Identify which cell holds the provided text, then report its [x, y] central coordinate. 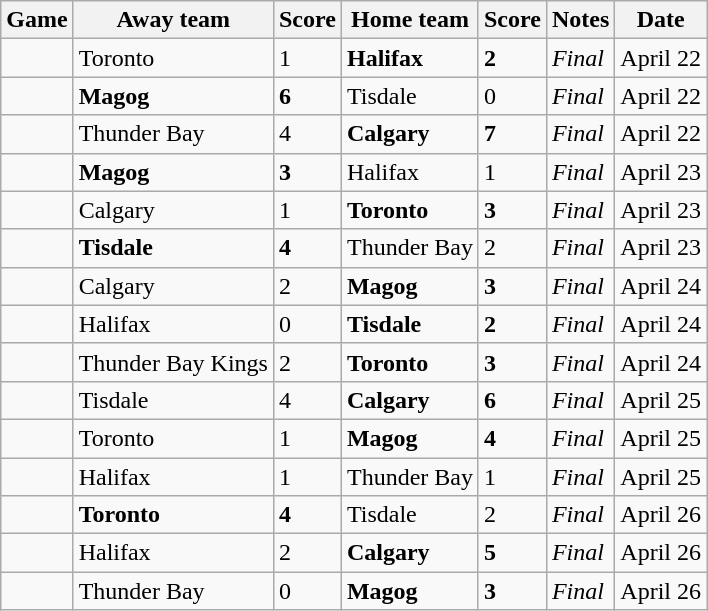
Thunder Bay Kings [173, 362]
5 [512, 553]
Away team [173, 20]
7 [512, 134]
Home team [410, 20]
Date [661, 20]
Game [37, 20]
Notes [580, 20]
